Provide the [X, Y] coordinate of the cell's center where the given text is located.  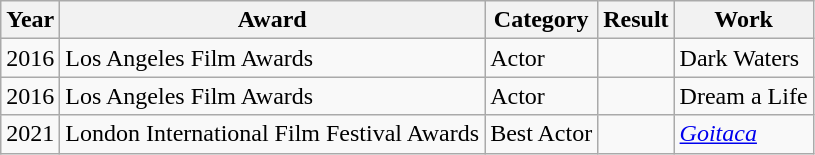
Result [636, 20]
2021 [30, 134]
Category [542, 20]
Year [30, 20]
Dream a Life [744, 96]
Work [744, 20]
Goitaca [744, 134]
Dark Waters [744, 58]
Award [272, 20]
London International Film Festival Awards [272, 134]
Best Actor [542, 134]
